Find where the given text appears and provide that cell's center as (x, y) coordinate. 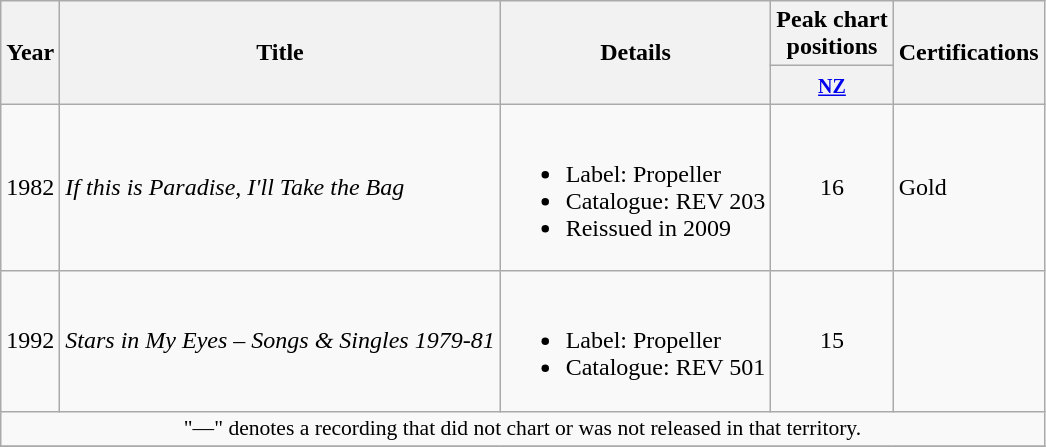
NZ (832, 85)
Label: PropellerCatalogue: REV 501 (636, 341)
Year (30, 52)
1992 (30, 341)
15 (832, 341)
If this is Paradise, I'll Take the Bag (280, 188)
Label: PropellerCatalogue: REV 203Reissued in 2009 (636, 188)
Details (636, 52)
1982 (30, 188)
Gold (968, 188)
Certifications (968, 52)
Title (280, 52)
Peak chartpositions (832, 34)
16 (832, 188)
Stars in My Eyes – Songs & Singles 1979-81 (280, 341)
"—" denotes a recording that did not chart or was not released in that territory. (522, 429)
